Determine the (x, y) coordinate at the center of the cell enclosing the given text.  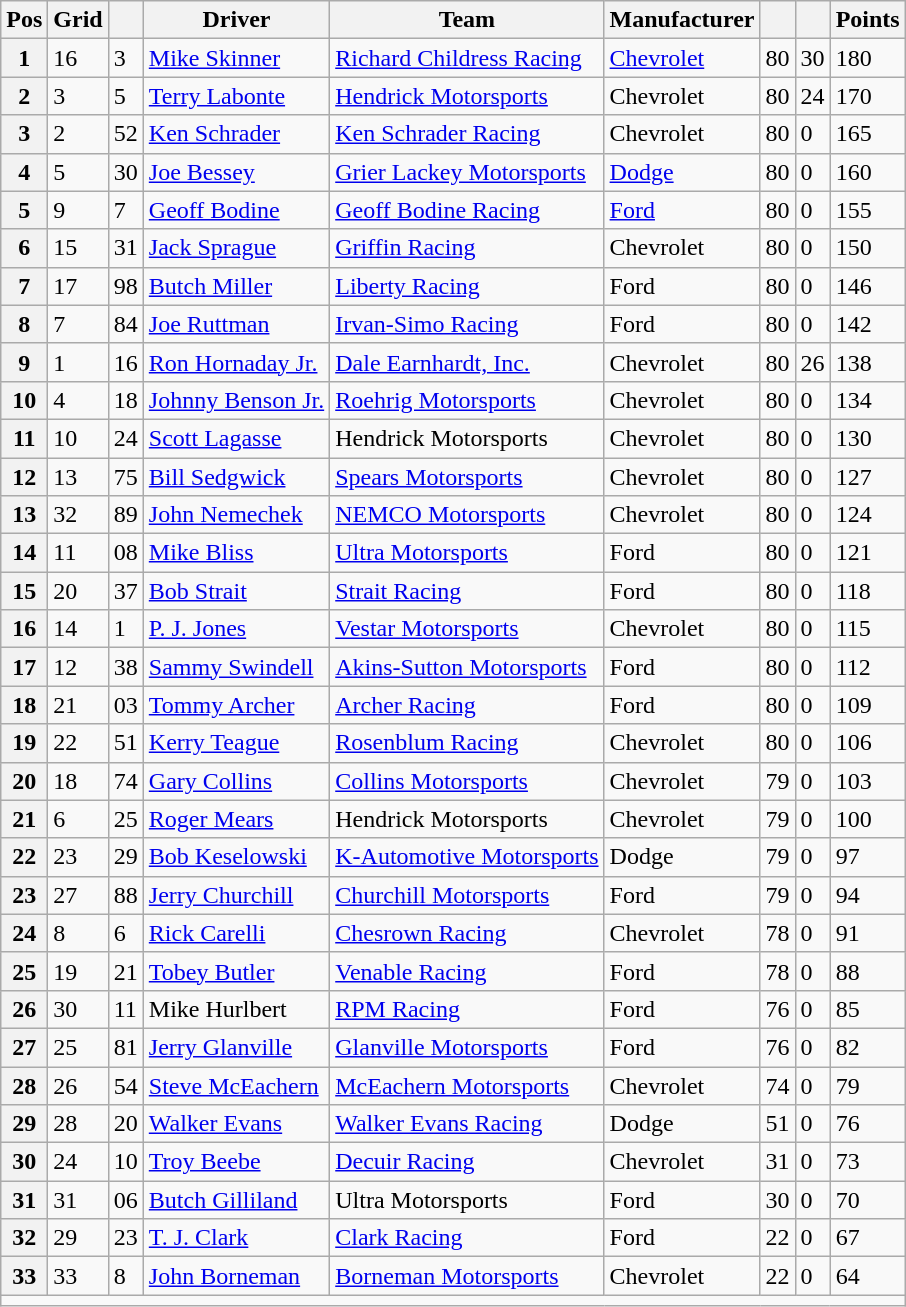
81 (126, 1047)
Glanville Motorsports (467, 1047)
Butch Miller (236, 286)
146 (868, 286)
Richard Childress Racing (467, 58)
37 (126, 591)
Jack Sprague (236, 248)
Ron Hornaday Jr. (236, 362)
Spears Motorsports (467, 477)
54 (126, 1085)
Joe Ruttman (236, 324)
John Nemechek (236, 515)
Johnny Benson Jr. (236, 400)
Venable Racing (467, 971)
K-Automotive Motorsports (467, 857)
112 (868, 667)
T. J. Clark (236, 1238)
Scott Lagasse (236, 438)
Chesrown Racing (467, 933)
130 (868, 438)
127 (868, 477)
Geoff Bodine Racing (467, 210)
Mike Hurlbert (236, 1009)
97 (868, 857)
John Borneman (236, 1276)
38 (126, 667)
98 (126, 286)
Driver (236, 20)
Manufacturer (682, 20)
Kerry Teague (236, 743)
Grier Lackey Motorsports (467, 172)
08 (126, 553)
118 (868, 591)
121 (868, 553)
75 (126, 477)
Vestar Motorsports (467, 629)
Troy Beebe (236, 1162)
Jerry Glanville (236, 1047)
109 (868, 705)
94 (868, 895)
Strait Racing (467, 591)
155 (868, 210)
150 (868, 248)
Gary Collins (236, 781)
Bob Strait (236, 591)
Jerry Churchill (236, 895)
124 (868, 515)
Roehrig Motorsports (467, 400)
160 (868, 172)
Joe Bessey (236, 172)
89 (126, 515)
Archer Racing (467, 705)
Ken Schrader (236, 134)
Tommy Archer (236, 705)
Terry Labonte (236, 96)
52 (126, 134)
Ken Schrader Racing (467, 134)
Akins-Sutton Motorsports (467, 667)
84 (126, 324)
Rick Carelli (236, 933)
70 (868, 1200)
Rosenblum Racing (467, 743)
Churchill Motorsports (467, 895)
67 (868, 1238)
06 (126, 1200)
NEMCO Motorsports (467, 515)
64 (868, 1276)
106 (868, 743)
McEachern Motorsports (467, 1085)
115 (868, 629)
73 (868, 1162)
Collins Motorsports (467, 781)
103 (868, 781)
Steve McEachern (236, 1085)
Dale Earnhardt, Inc. (467, 362)
Liberty Racing (467, 286)
Walker Evans Racing (467, 1124)
Team (467, 20)
RPM Racing (467, 1009)
85 (868, 1009)
134 (868, 400)
Borneman Motorsports (467, 1276)
Clark Racing (467, 1238)
P. J. Jones (236, 629)
Irvan-Simo Racing (467, 324)
Bob Keselowski (236, 857)
Geoff Bodine (236, 210)
Roger Mears (236, 819)
138 (868, 362)
03 (126, 705)
142 (868, 324)
Grid (78, 20)
Mike Skinner (236, 58)
Walker Evans (236, 1124)
91 (868, 933)
Decuir Racing (467, 1162)
Bill Sedgwick (236, 477)
Tobey Butler (236, 971)
165 (868, 134)
82 (868, 1047)
Mike Bliss (236, 553)
Points (868, 20)
180 (868, 58)
Pos (24, 20)
Griffin Racing (467, 248)
100 (868, 819)
Sammy Swindell (236, 667)
Butch Gilliland (236, 1200)
170 (868, 96)
